Find where the given text appears and provide that cell's center as (x, y) coordinate. 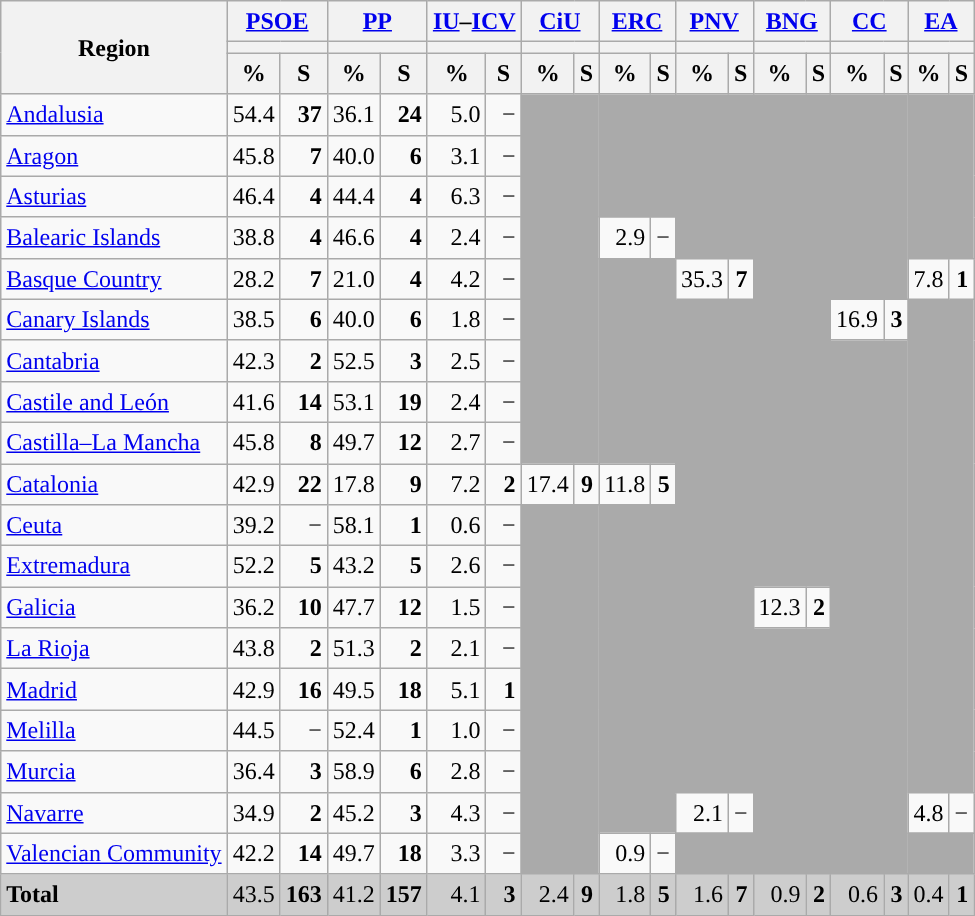
53.1 (354, 402)
BNG (792, 22)
39.2 (254, 526)
10 (304, 608)
163 (304, 894)
43.8 (254, 648)
17.4 (548, 484)
5.0 (456, 114)
11.8 (625, 484)
Asturias (114, 196)
Canary Islands (114, 320)
Madrid (114, 690)
7.8 (928, 278)
Total (114, 894)
3.1 (456, 156)
Galicia (114, 608)
2.9 (625, 238)
1.6 (702, 894)
PP (377, 22)
4.1 (456, 894)
7.2 (456, 484)
42.3 (254, 360)
12.3 (780, 608)
36.1 (354, 114)
47.7 (354, 608)
1.5 (456, 608)
Aragon (114, 156)
16.9 (858, 320)
ERC (638, 22)
44.4 (354, 196)
52.5 (354, 360)
58.1 (354, 526)
19 (404, 402)
4.3 (456, 812)
2.8 (456, 772)
Region (114, 48)
PNV (714, 22)
6.3 (456, 196)
24 (404, 114)
Melilla (114, 730)
41.2 (354, 894)
Basque Country (114, 278)
44.5 (254, 730)
37 (304, 114)
43.5 (254, 894)
51.3 (354, 648)
2.6 (456, 566)
Castile and León (114, 402)
3.3 (456, 854)
38.8 (254, 238)
PSOE (277, 22)
35.3 (702, 278)
157 (404, 894)
IU–ICV (474, 22)
CC (870, 22)
Navarre (114, 812)
17.8 (354, 484)
2.5 (456, 360)
49.5 (354, 690)
Andalusia (114, 114)
34.9 (254, 812)
52.4 (354, 730)
Balearic Islands (114, 238)
EA (941, 22)
Castilla–La Mancha (114, 442)
58.9 (354, 772)
46.6 (354, 238)
8 (304, 442)
5.1 (456, 690)
Extremadura (114, 566)
36.2 (254, 608)
52.2 (254, 566)
Catalonia (114, 484)
Cantabria (114, 360)
4.2 (456, 278)
28.2 (254, 278)
La Rioja (114, 648)
54.4 (254, 114)
36.4 (254, 772)
Ceuta (114, 526)
45.2 (354, 812)
CiU (560, 22)
41.6 (254, 402)
1.0 (456, 730)
21.0 (354, 278)
4.8 (928, 812)
46.4 (254, 196)
Valencian Community (114, 854)
2.7 (456, 442)
Murcia (114, 772)
16 (304, 690)
42.2 (254, 854)
43.2 (354, 566)
38.5 (254, 320)
0.4 (928, 894)
22 (304, 484)
